For the text-containing cell, return its midpoint in [X, Y] coordinate format. 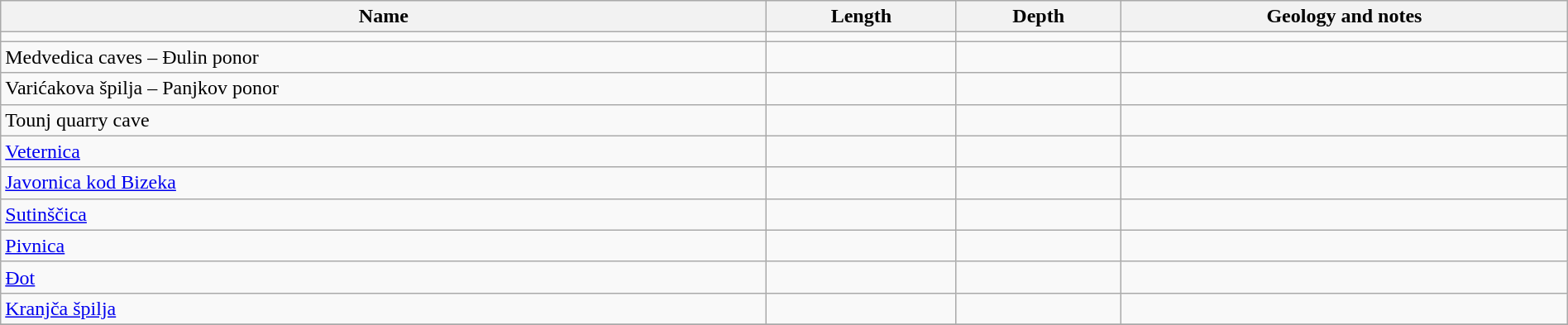
Depth [1039, 17]
Tounj quarry cave [384, 120]
Kranjča špilja [384, 308]
Medvedica caves – Đulin ponor [384, 57]
Name [384, 17]
Pivnica [384, 246]
Length [862, 17]
Varićakova špilja – Panjkov ponor [384, 88]
Sutinščica [384, 214]
Javornica kod Bizeka [384, 183]
Đot [384, 277]
Veternica [384, 151]
Geology and notes [1345, 17]
